For the text-containing cell, return its midpoint in [x, y] coordinate format. 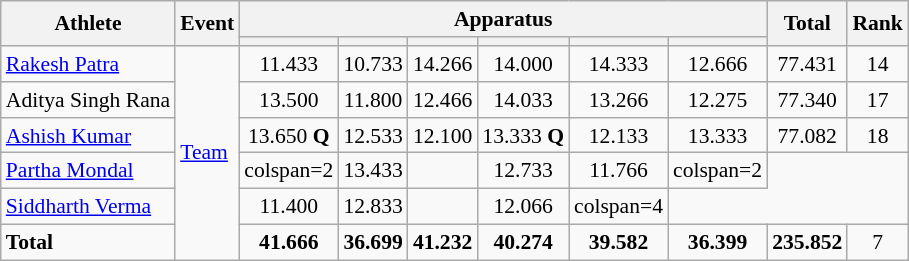
40.274 [523, 243]
Rank [878, 24]
36.399 [718, 243]
13.650 Q [288, 136]
12.275 [718, 100]
11.433 [288, 64]
13.266 [618, 100]
10.733 [372, 64]
12.533 [372, 136]
14 [878, 64]
13.433 [372, 171]
12.833 [372, 207]
Athlete [88, 24]
11.766 [618, 171]
77.340 [807, 100]
235.852 [807, 243]
39.582 [618, 243]
13.333 Q [523, 136]
12.466 [442, 100]
14.000 [523, 64]
Aditya Singh Rana [88, 100]
77.082 [807, 136]
Rakesh Patra [88, 64]
17 [878, 100]
12.100 [442, 136]
7 [878, 243]
77.431 [807, 64]
Event [207, 24]
41.666 [288, 243]
12.666 [718, 64]
36.699 [372, 243]
41.232 [442, 243]
Team [207, 153]
14.033 [523, 100]
14.333 [618, 64]
12.733 [523, 171]
Siddharth Verma [88, 207]
11.800 [372, 100]
Partha Mondal [88, 171]
18 [878, 136]
12.133 [618, 136]
13.500 [288, 100]
14.266 [442, 64]
colspan=4 [618, 207]
13.333 [718, 136]
11.400 [288, 207]
Apparatus [503, 19]
Ashish Kumar [88, 136]
12.066 [523, 207]
